Find where the given text appears and provide that cell's center as (X, Y) coordinate. 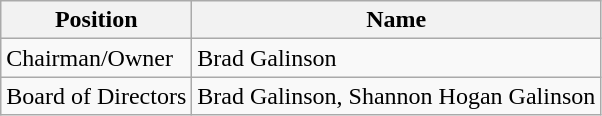
Name (396, 20)
Position (96, 20)
Chairman/Owner (96, 58)
Brad Galinson, Shannon Hogan Galinson (396, 96)
Board of Directors (96, 96)
Brad Galinson (396, 58)
